Output the (x, y) coordinate of the center of the cell containing the given text.  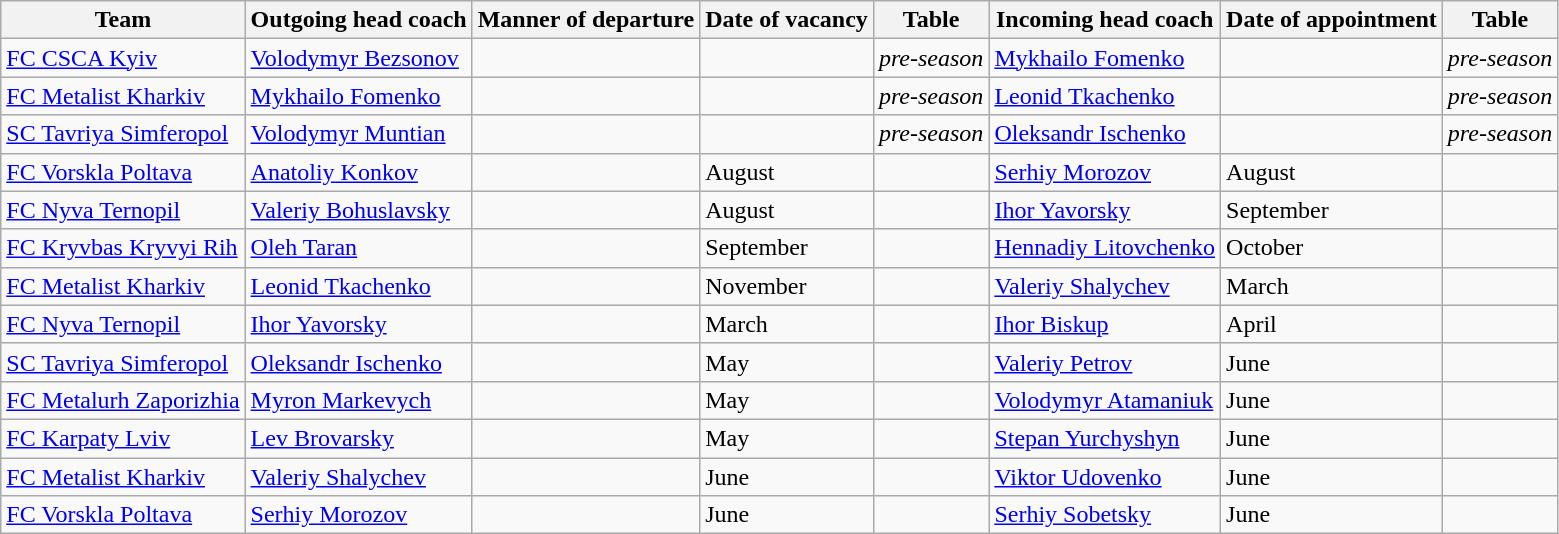
October (1332, 248)
Myron Markevych (358, 400)
Stepan Yurchyshyn (1105, 438)
Manner of departure (586, 20)
Team (123, 20)
November (787, 286)
FC Kryvbas Kryvyi Rih (123, 248)
Ihor Biskup (1105, 324)
Date of appointment (1332, 20)
Volodymyr Bezsonov (358, 58)
FC Karpaty Lviv (123, 438)
Valeriy Bohuslavsky (358, 210)
Volodymyr Atamaniuk (1105, 400)
Incoming head coach (1105, 20)
Volodymyr Muntian (358, 134)
FC Metalurh Zaporizhia (123, 400)
Oleh Taran (358, 248)
Valeriy Petrov (1105, 362)
FC CSCA Kyiv (123, 58)
April (1332, 324)
Viktor Udovenko (1105, 477)
Anatoliy Konkov (358, 172)
Hennadiy Litovchenko (1105, 248)
Serhiy Sobetsky (1105, 515)
Outgoing head coach (358, 20)
Date of vacancy (787, 20)
Lev Brovarsky (358, 438)
